Output the [x, y] coordinate of the center of the cell containing the given text.  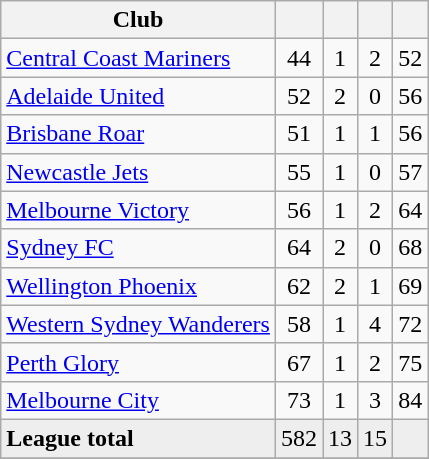
68 [410, 248]
84 [410, 400]
582 [298, 438]
Perth Glory [138, 362]
67 [298, 362]
69 [410, 286]
73 [298, 400]
72 [410, 324]
Club [138, 20]
75 [410, 362]
Melbourne City [138, 400]
Sydney FC [138, 248]
Brisbane Roar [138, 134]
58 [298, 324]
Central Coast Mariners [138, 58]
Wellington Phoenix [138, 286]
62 [298, 286]
3 [376, 400]
44 [298, 58]
55 [298, 172]
Newcastle Jets [138, 172]
13 [340, 438]
Adelaide United [138, 96]
15 [376, 438]
League total [138, 438]
4 [376, 324]
Melbourne Victory [138, 210]
51 [298, 134]
57 [410, 172]
Western Sydney Wanderers [138, 324]
